Return the [x, y] coordinate for the center point of the cell that contains the specified text.  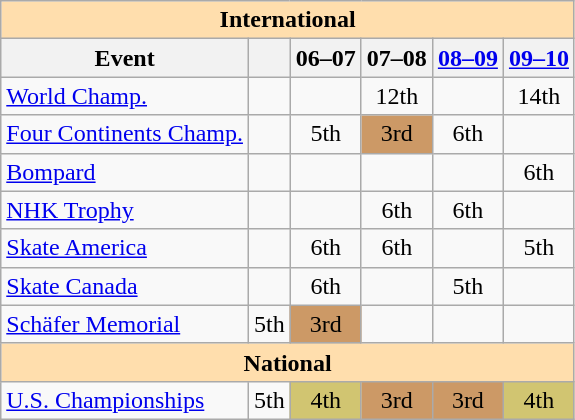
Skate America [125, 248]
12th [396, 96]
International [288, 20]
Four Continents Champ. [125, 134]
National [288, 362]
06–07 [326, 58]
14th [538, 96]
08–09 [468, 58]
07–08 [396, 58]
World Champ. [125, 96]
U.S. Championships [125, 400]
Event [125, 58]
Schäfer Memorial [125, 324]
09–10 [538, 58]
NHK Trophy [125, 210]
Bompard [125, 172]
Skate Canada [125, 286]
